Output the [X, Y] coordinate of the center of the cell containing the given text.  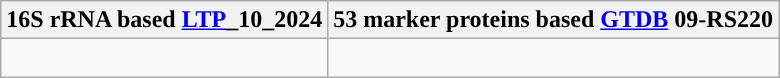
16S rRNA based LTP_10_2024 [164, 20]
53 marker proteins based GTDB 09-RS220 [554, 20]
